Provide the [X, Y] coordinate of the cell's center where the given text is located.  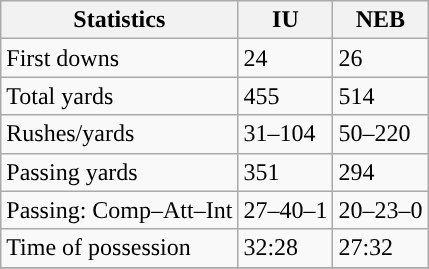
First downs [120, 58]
NEB [380, 20]
24 [286, 58]
IU [286, 20]
31–104 [286, 134]
514 [380, 96]
50–220 [380, 134]
27:32 [380, 248]
20–23–0 [380, 210]
351 [286, 172]
Statistics [120, 20]
455 [286, 96]
294 [380, 172]
Passing yards [120, 172]
26 [380, 58]
32:28 [286, 248]
Time of possession [120, 248]
Total yards [120, 96]
Rushes/yards [120, 134]
27–40–1 [286, 210]
Passing: Comp–Att–Int [120, 210]
